Scan for the cell matching the given text and deliver its [X, Y] coordinate at center. 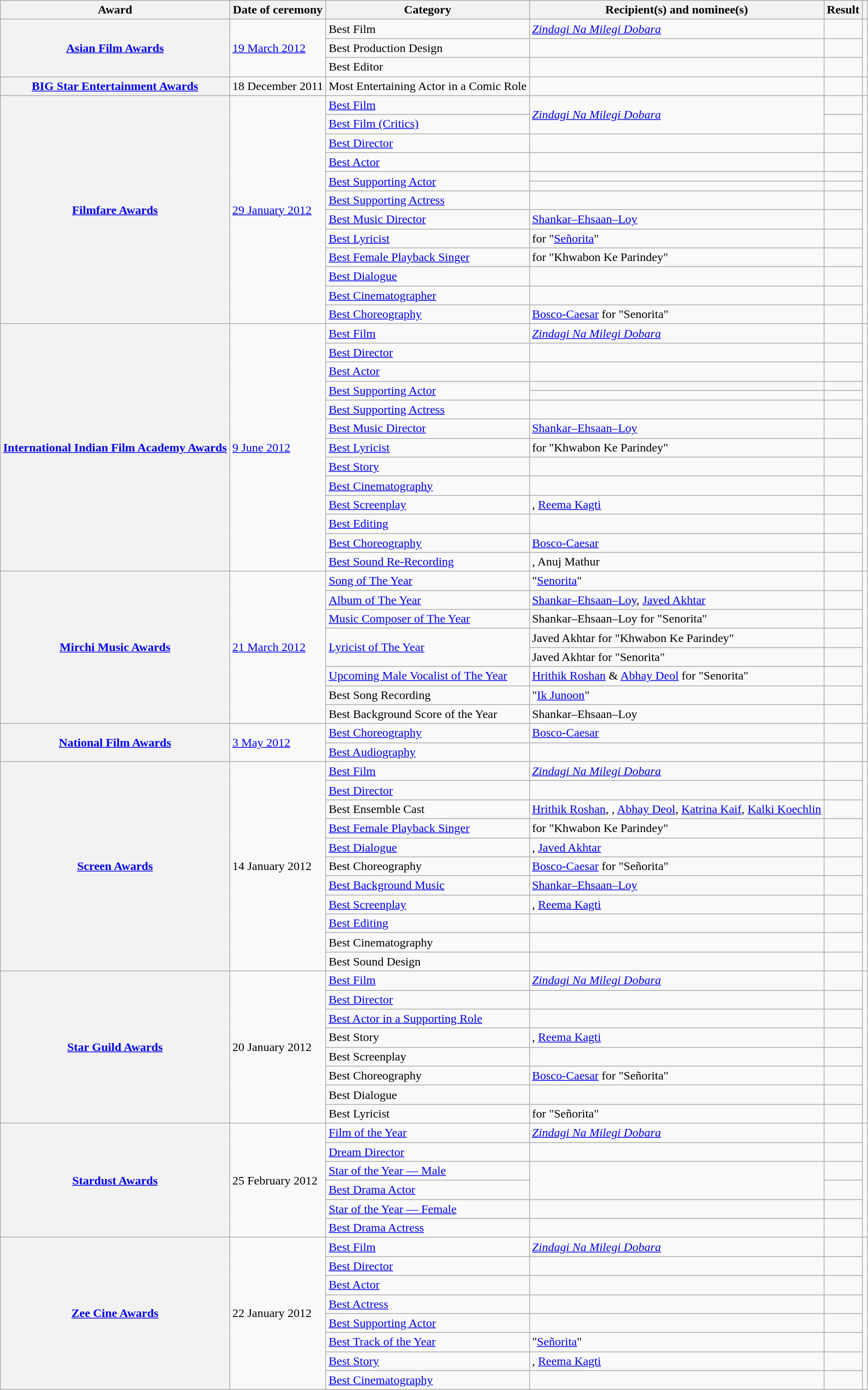
Hrithik Roshan, , Abhay Deol, Katrina Kaif, Kalki Koechlin [677, 809]
International Indian Film Academy Awards [115, 448]
Category [428, 10]
Best Actor in a Supporting Role [428, 1018]
Star of the Year — Female [428, 1209]
Star Guild Awards [115, 1047]
Best Background Music [428, 885]
Javed Akhtar for "Khwabon Ke Parindey" [677, 638]
9 June 2012 [278, 448]
"Ik Junoon" [677, 695]
Asian Film Awards [115, 48]
Bosco-Caesar for "Senorita" [677, 314]
25 February 2012 [278, 1180]
Best Cinematographer [428, 295]
14 January 2012 [278, 866]
"Senorita" [677, 581]
, Javed Akhtar [677, 847]
Screen Awards [115, 866]
Zee Cine Awards [115, 1313]
Shankar–Ehsaan–Loy for "Senorita" [677, 619]
18 December 2011 [278, 86]
19 March 2012 [278, 48]
Music Composer of The Year [428, 619]
3 May 2012 [278, 742]
Best Actress [428, 1304]
, Anuj Mathur [677, 562]
Best Production Design [428, 48]
22 January 2012 [278, 1313]
Best Track of the Year [428, 1342]
Best Background Score of the Year [428, 714]
Best Sound Design [428, 961]
21 March 2012 [278, 647]
Best Film (Critics) [428, 124]
20 January 2012 [278, 1047]
Best Drama Actress [428, 1228]
Shankar–Ehsaan–Loy, Javed Akhtar [677, 600]
Filmfare Awards [115, 210]
Best Song Recording [428, 695]
Album of The Year [428, 600]
BIG Star Entertainment Awards [115, 86]
29 January 2012 [278, 210]
National Film Awards [115, 742]
Best Ensemble Cast [428, 809]
Film of the Year [428, 1132]
Best Audiography [428, 752]
Recipient(s) and nominee(s) [677, 10]
Lyricist of The Year [428, 647]
Upcoming Male Vocalist of The Year [428, 676]
Best Drama Actor [428, 1190]
Best Sound Re-Recording [428, 562]
Stardust Awards [115, 1180]
Result [843, 10]
Dream Director [428, 1151]
Hrithik Roshan & Abhay Deol for "Senorita" [677, 676]
Mirchi Music Awards [115, 647]
Best Editor [428, 67]
Star of the Year — Male [428, 1171]
Award [115, 10]
Song of The Year [428, 581]
"Señorita" [677, 1342]
Date of ceremony [278, 10]
Javed Akhtar for "Senorita" [677, 657]
Most Entertaining Actor in a Comic Role [428, 86]
